Output the [X, Y] coordinate of the center of the cell containing the given text.  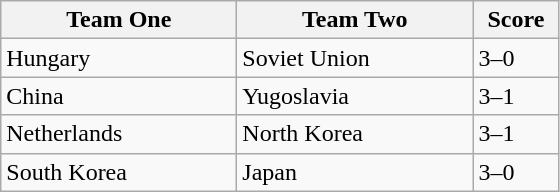
Team Two [355, 20]
Japan [355, 172]
Team One [119, 20]
Soviet Union [355, 58]
China [119, 96]
South Korea [119, 172]
Netherlands [119, 134]
Score [516, 20]
Hungary [119, 58]
Yugoslavia [355, 96]
North Korea [355, 134]
